Locate the cell with the specified text and output its [x, y] center coordinate. 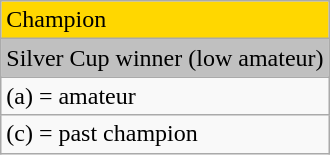
(c) = past champion [165, 134]
Champion [165, 20]
Silver Cup winner (low amateur) [165, 58]
(a) = amateur [165, 96]
